Locate the cell with the specified text and output its [x, y] center coordinate. 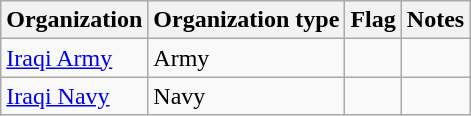
Organization type [246, 20]
Army [246, 58]
Navy [246, 96]
Iraqi Navy [74, 96]
Flag [373, 20]
Iraqi Army [74, 58]
Organization [74, 20]
Notes [435, 20]
